Extract the [x, y] coordinate from the center of the cell holding the provided text.  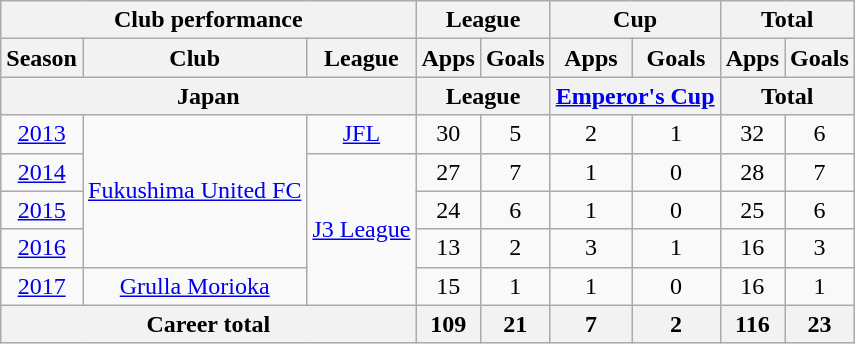
30 [448, 134]
116 [752, 324]
Emperor's Cup [635, 96]
Cup [635, 20]
J3 League [362, 229]
Club [194, 58]
24 [448, 210]
21 [515, 324]
32 [752, 134]
23 [820, 324]
JFL [362, 134]
Club performance [208, 20]
2016 [42, 248]
Fukushima United FC [194, 191]
2015 [42, 210]
2017 [42, 286]
15 [448, 286]
25 [752, 210]
109 [448, 324]
Career total [208, 324]
27 [448, 172]
5 [515, 134]
Japan [208, 96]
Grulla Morioka [194, 286]
2014 [42, 172]
Season [42, 58]
28 [752, 172]
2013 [42, 134]
13 [448, 248]
